Identify which cell holds the provided text, then report its [X, Y] central coordinate. 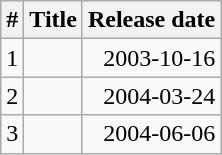
2004-06-06 [151, 134]
2004-03-24 [151, 96]
1 [12, 58]
2 [12, 96]
3 [12, 134]
Title [54, 20]
# [12, 20]
2003-10-16 [151, 58]
Release date [151, 20]
